Determine the [x, y] coordinate at the center of the cell enclosing the given text.  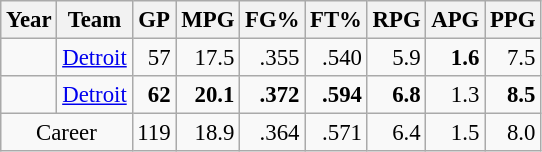
5.9 [396, 58]
119 [154, 133]
6.4 [396, 133]
Team [94, 20]
1.5 [456, 133]
.540 [336, 58]
GP [154, 20]
RPG [396, 20]
APG [456, 20]
62 [154, 95]
18.9 [208, 133]
1.3 [456, 95]
1.6 [456, 58]
FG% [272, 20]
Year [29, 20]
Career [66, 133]
8.5 [513, 95]
.372 [272, 95]
MPG [208, 20]
.571 [336, 133]
.364 [272, 133]
.594 [336, 95]
17.5 [208, 58]
7.5 [513, 58]
6.8 [396, 95]
FT% [336, 20]
.355 [272, 58]
PPG [513, 20]
8.0 [513, 133]
57 [154, 58]
20.1 [208, 95]
